Extract the [X, Y] coordinate from the center of the cell holding the provided text.  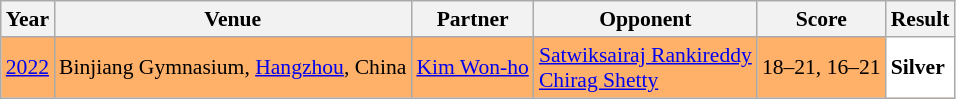
Binjiang Gymnasium, Hangzhou, China [232, 68]
Opponent [646, 19]
2022 [28, 68]
Score [822, 19]
Year [28, 19]
Silver [920, 68]
Result [920, 19]
Satwiksairaj Rankireddy Chirag Shetty [646, 68]
Partner [472, 19]
18–21, 16–21 [822, 68]
Venue [232, 19]
Kim Won-ho [472, 68]
